Scan for the cell matching the given text and deliver its (X, Y) coordinate at center. 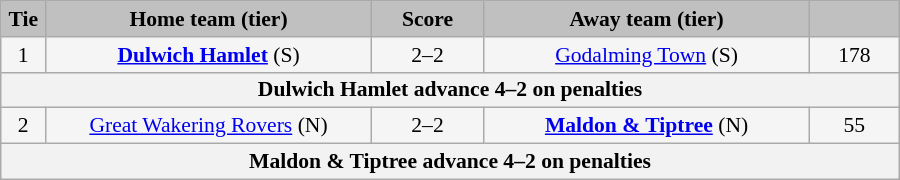
Dulwich Hamlet (S) (209, 55)
2 (24, 126)
Maldon & Tiptree advance 4–2 on penalties (450, 162)
Away team (tier) (647, 19)
178 (854, 55)
55 (854, 126)
Maldon & Tiptree (N) (647, 126)
1 (24, 55)
Score (427, 19)
Godalming Town (S) (647, 55)
Home team (tier) (209, 19)
Tie (24, 19)
Great Wakering Rovers (N) (209, 126)
Dulwich Hamlet advance 4–2 on penalties (450, 90)
